Provide the (X, Y) coordinate of the cell's center where the given text is located.  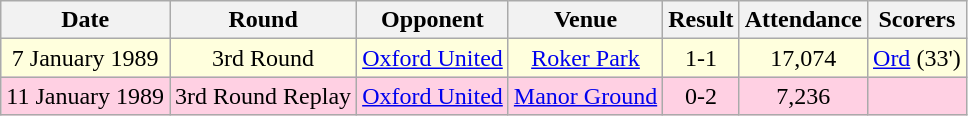
Opponent (433, 20)
17,074 (803, 58)
7,236 (803, 96)
Scorers (918, 20)
Date (86, 20)
7 January 1989 (86, 58)
0-2 (701, 96)
11 January 1989 (86, 96)
1-1 (701, 58)
Venue (585, 20)
Ord (33') (918, 58)
Manor Ground (585, 96)
Result (701, 20)
3rd Round Replay (264, 96)
Round (264, 20)
Roker Park (585, 58)
Attendance (803, 20)
3rd Round (264, 58)
